Output the [x, y] coordinate of the center of the cell containing the given text.  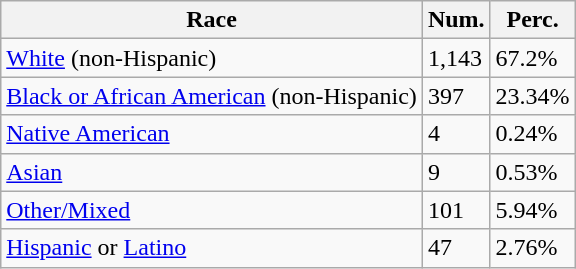
White (non-Hispanic) [212, 58]
Asian [212, 172]
1,143 [456, 58]
Hispanic or Latino [212, 248]
0.24% [532, 134]
47 [456, 248]
0.53% [532, 172]
9 [456, 172]
Other/Mixed [212, 210]
2.76% [532, 248]
Num. [456, 20]
23.34% [532, 96]
Black or African American (non-Hispanic) [212, 96]
4 [456, 134]
5.94% [532, 210]
397 [456, 96]
Perc. [532, 20]
101 [456, 210]
67.2% [532, 58]
Native American [212, 134]
Race [212, 20]
